From the cell containing the given text, extract its center point as [x, y] coordinate. 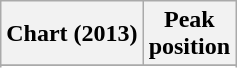
Chart (2013) [72, 34]
Peakposition [189, 34]
